For the text-containing cell, return its midpoint in [x, y] coordinate format. 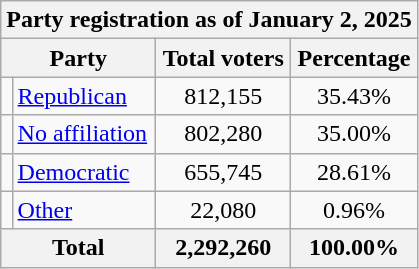
Republican [84, 96]
802,280 [224, 134]
28.61% [354, 172]
Total [78, 248]
35.43% [354, 96]
Total voters [224, 58]
Other [84, 210]
Party registration as of January 2, 2025 [210, 20]
812,155 [224, 96]
Democratic [84, 172]
2,292,260 [224, 248]
Percentage [354, 58]
22,080 [224, 210]
100.00% [354, 248]
655,745 [224, 172]
35.00% [354, 134]
0.96% [354, 210]
Party [78, 58]
No affiliation [84, 134]
